Identify which cell holds the provided text, then report its [x, y] central coordinate. 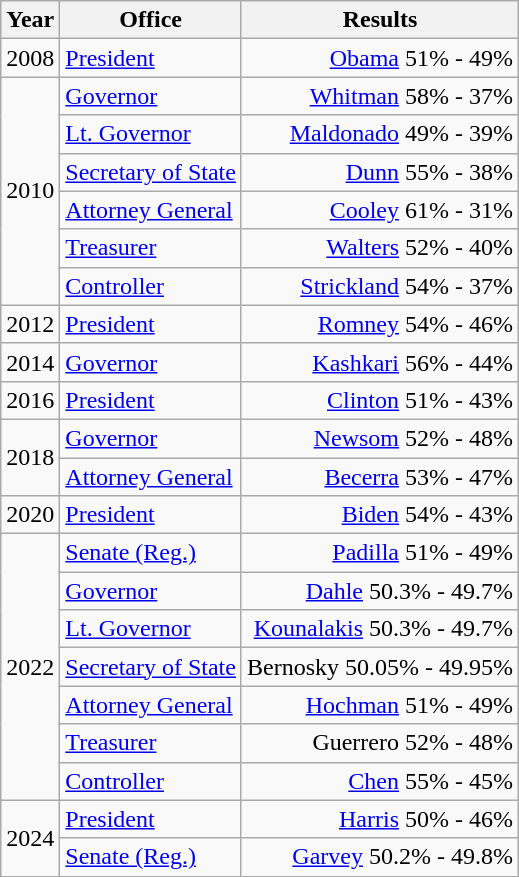
Walters 52% - 40% [380, 248]
2012 [30, 324]
2022 [30, 667]
Clinton 51% - 43% [380, 400]
2016 [30, 400]
Maldonado 49% - 39% [380, 134]
Obama 51% - 49% [380, 58]
Romney 54% - 46% [380, 324]
Newsom 52% - 48% [380, 438]
Padilla 51% - 49% [380, 553]
2018 [30, 457]
Year [30, 20]
Garvey 50.2% - 49.8% [380, 857]
Strickland 54% - 37% [380, 286]
Biden 54% - 43% [380, 515]
Office [151, 20]
Guerrero 52% - 48% [380, 743]
2008 [30, 58]
Becerra 53% - 47% [380, 477]
Whitman 58% - 37% [380, 96]
2024 [30, 838]
Harris 50% - 46% [380, 819]
Dunn 55% - 38% [380, 172]
2010 [30, 191]
Bernosky 50.05% - 49.95% [380, 667]
2020 [30, 515]
Cooley 61% - 31% [380, 210]
Kashkari 56% - 44% [380, 362]
Dahle 50.3% - 49.7% [380, 591]
2014 [30, 362]
Kounalakis 50.3% - 49.7% [380, 629]
Hochman 51% - 49% [380, 705]
Results [380, 20]
Chen 55% - 45% [380, 781]
